Locate the cell with the specified text and output its (X, Y) center coordinate. 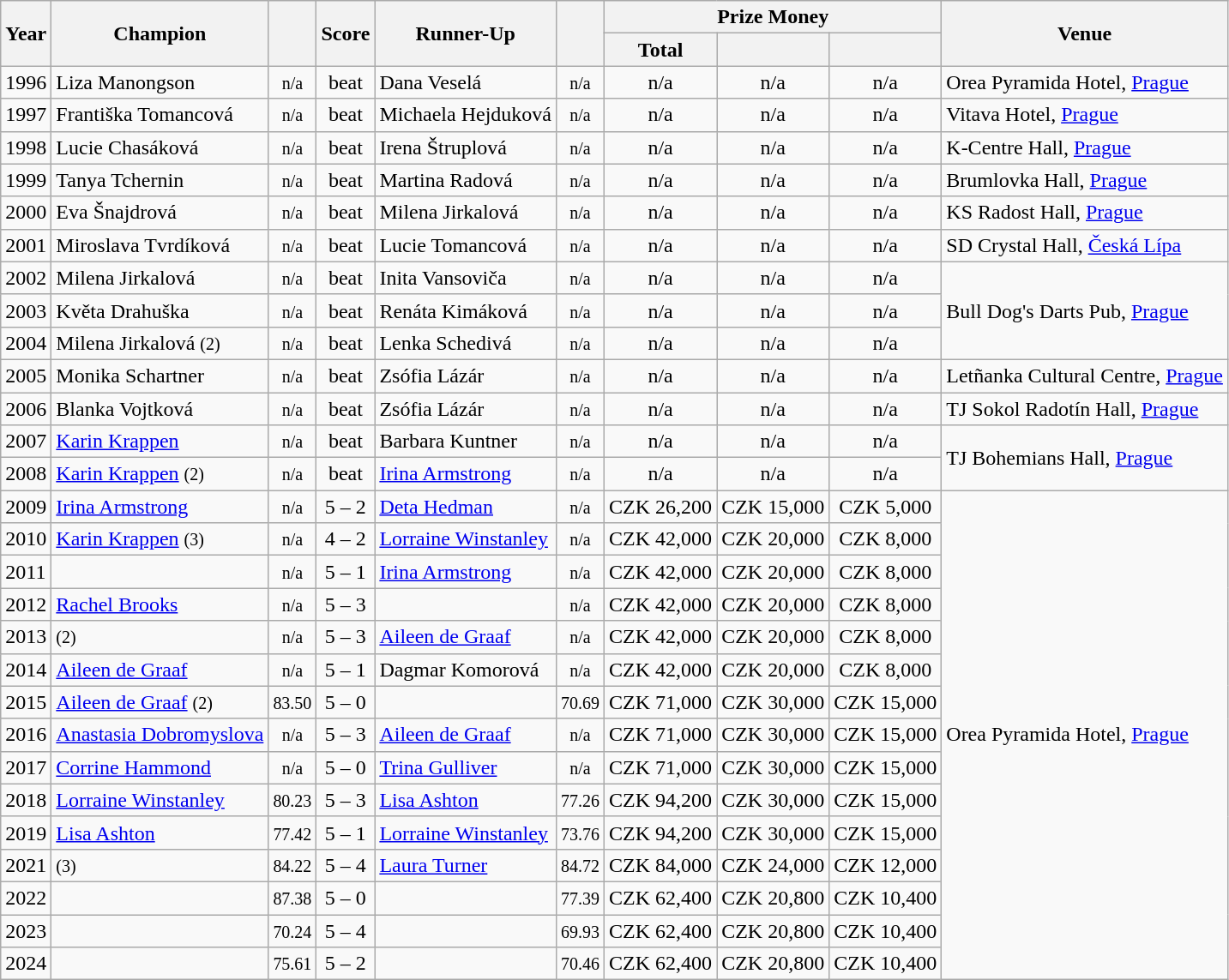
Lucie Chasáková (160, 147)
2000 (26, 213)
Eva Šnajdrová (160, 213)
2005 (26, 376)
Františka Tomancová (160, 115)
2015 (26, 702)
Total (660, 50)
Dana Veselá (466, 82)
77.39 (581, 898)
2009 (26, 507)
Year (26, 33)
2008 (26, 474)
Renáta Kimáková (466, 310)
84.22 (292, 865)
SD Crystal Hall, Česká Lípa (1085, 245)
2011 (26, 572)
2002 (26, 278)
Lucie Tomancová (466, 245)
1997 (26, 115)
2014 (26, 670)
KS Radost Hall, Prague (1085, 213)
83.50 (292, 702)
2024 (26, 964)
Květa Drahuška (160, 310)
73.76 (581, 833)
77.42 (292, 833)
Blanka Vojtková (160, 409)
Tanya Tchernin (160, 180)
2013 (26, 637)
Brumlovka Hall, Prague (1085, 180)
2007 (26, 442)
CZK 5,000 (885, 507)
2019 (26, 833)
Prize Money (774, 17)
2004 (26, 343)
2001 (26, 245)
2021 (26, 865)
Karin Krappen (160, 442)
Barbara Kuntner (466, 442)
77.26 (581, 800)
84.72 (581, 865)
Rachel Brooks (160, 604)
Corrine Hammond (160, 767)
70.46 (581, 964)
1996 (26, 82)
(3) (160, 865)
TJ Bohemians Hall, Prague (1085, 458)
Runner-Up (466, 33)
2003 (26, 310)
CZK 84,000 (660, 865)
80.23 (292, 800)
Vitava Hotel, Prague (1085, 115)
Venue (1085, 33)
Liza Manongson (160, 82)
CZK 26,200 (660, 507)
(2) (160, 637)
Dagmar Komorová (466, 670)
Martina Radová (466, 180)
1999 (26, 180)
69.93 (581, 930)
4 – 2 (346, 539)
1998 (26, 147)
2012 (26, 604)
Irena Štruplová (466, 147)
Aileen de Graaf (2) (160, 702)
2018 (26, 800)
Anastasia Dobromyslova (160, 735)
75.61 (292, 964)
Letñanka Cultural Centre, Prague (1085, 376)
Bull Dog's Darts Pub, Prague (1085, 310)
2017 (26, 767)
Score (346, 33)
70.24 (292, 930)
K-Centre Hall, Prague (1085, 147)
Michaela Hejduková (466, 115)
2016 (26, 735)
Milena Jirkalová (2) (160, 343)
Champion (160, 33)
CZK 24,000 (774, 865)
Trina Gulliver (466, 767)
2022 (26, 898)
Karin Krappen (3) (160, 539)
Karin Krappen (2) (160, 474)
Lenka Schedivá (466, 343)
Deta Hedman (466, 507)
Laura Turner (466, 865)
Inita Vansoviča (466, 278)
CZK 12,000 (885, 865)
2010 (26, 539)
TJ Sokol Radotín Hall, Prague (1085, 409)
87.38 (292, 898)
2023 (26, 930)
70.69 (581, 702)
2006 (26, 409)
Monika Schartner (160, 376)
Miroslava Tvrdíková (160, 245)
